Return [X, Y] of the center of cell containing provided text 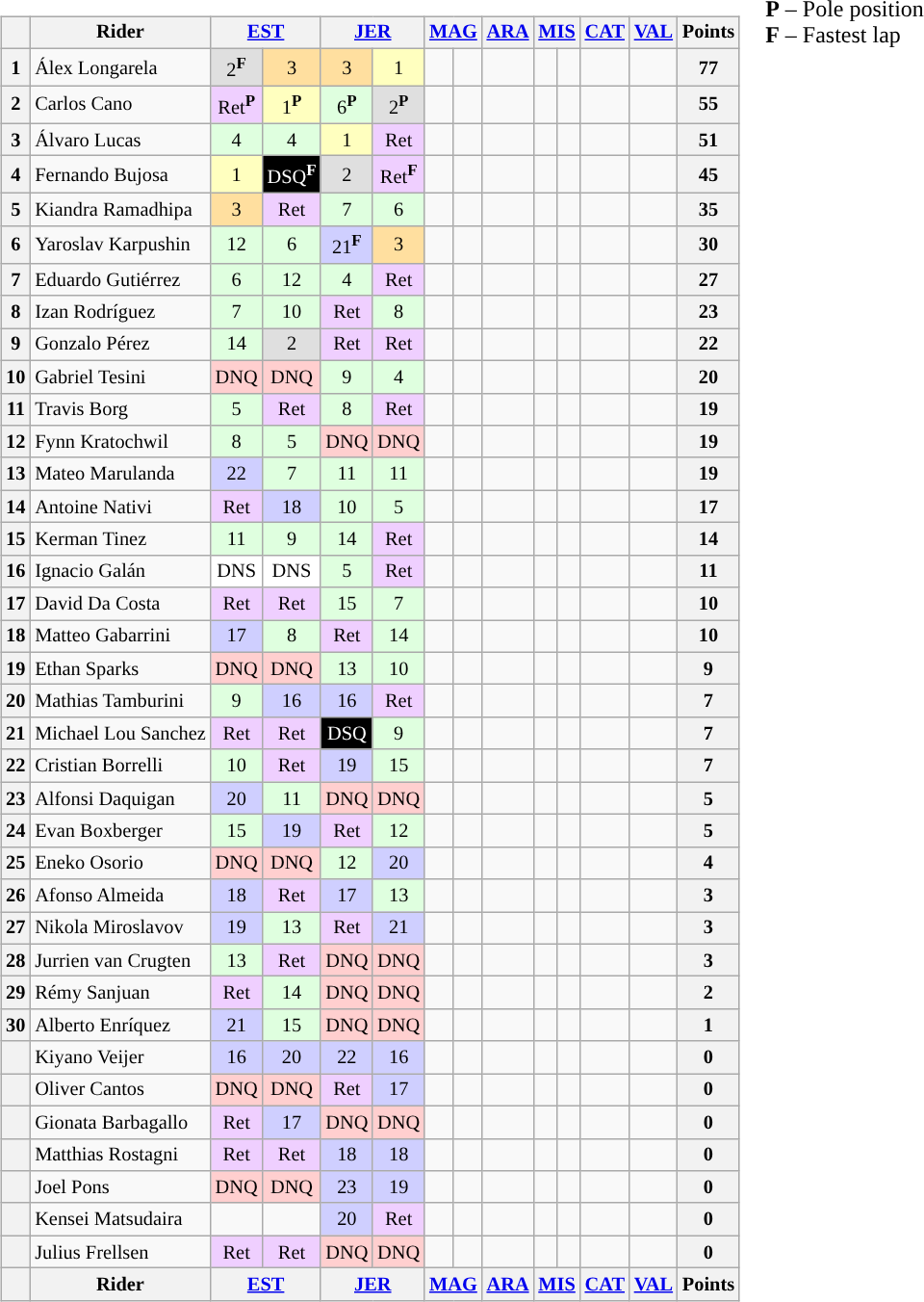
Mateo Marulanda [119, 474]
Nikola Miroslavov [119, 928]
DSQ [346, 734]
Cristian Borrelli [119, 766]
David Da Costa [119, 604]
Joel Pons [119, 1187]
2F [237, 67]
Ignacio Galán [119, 571]
Kiandra Ramadhipa [119, 210]
Kiyano Veijer [119, 1057]
Jurrien van Crugten [119, 960]
51 [708, 140]
Travis Borg [119, 409]
Matthias Rostagni [119, 1155]
Eduardo Gutiérrez [119, 279]
Alberto Enríquez [119, 1026]
Matteo Gabarrini [119, 637]
DSQF [293, 175]
Carlos Cano [119, 104]
Álvaro Lucas [119, 140]
28 [15, 960]
Izan Rodríguez [119, 312]
Kensei Matsudaira [119, 1219]
RetP [237, 104]
29 [15, 993]
Ethan Sparks [119, 668]
25 [15, 863]
Julius Frellsen [119, 1252]
Oliver Cantos [119, 1090]
35 [708, 210]
45 [708, 175]
Evan Boxberger [119, 831]
Álex Longarela [119, 67]
Fernando Bujosa [119, 175]
Rémy Sanjuan [119, 993]
2P [398, 104]
55 [708, 104]
Yaroslav Karpushin [119, 245]
Michael Lou Sanchez [119, 734]
77 [708, 67]
24 [15, 831]
Mathias Tamburini [119, 701]
Alfonsi Daquigan [119, 798]
Kerman Tinez [119, 539]
Eneko Osorio [119, 863]
26 [15, 896]
21F [346, 245]
Afonso Almeida [119, 896]
Antoine Nativi [119, 507]
6P [346, 104]
RetF [398, 175]
1P [293, 104]
Gionata Barbagallo [119, 1122]
Gabriel Tesini [119, 377]
Fynn Kratochwil [119, 442]
Gonzalo Pérez [119, 345]
